Return the (X, Y) coordinate for the center point of the cell that contains the specified text.  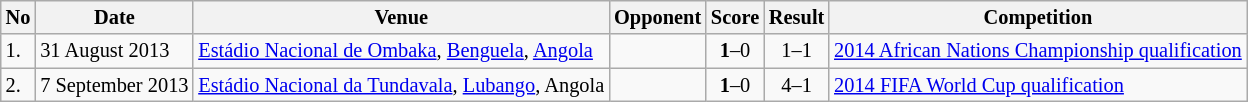
31 August 2013 (114, 51)
Estádio Nacional de Ombaka, Benguela, Angola (401, 51)
1. (18, 51)
No (18, 17)
7 September 2013 (114, 85)
Opponent (658, 17)
Competition (1038, 17)
4–1 (796, 85)
1–1 (796, 51)
Venue (401, 17)
Result (796, 17)
2014 African Nations Championship qualification (1038, 51)
2014 FIFA World Cup qualification (1038, 85)
2. (18, 85)
Score (735, 17)
Date (114, 17)
Estádio Nacional da Tundavala, Lubango, Angola (401, 85)
